Detect which cell encompasses the target text, then output its [x, y] center coordinate. 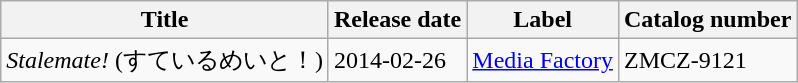
Stalemate! (すているめいと！) [165, 60]
Catalog number [707, 20]
ZMCZ-9121 [707, 60]
Title [165, 20]
Release date [397, 20]
2014-02-26 [397, 60]
Label [543, 20]
Media Factory [543, 60]
